Search for the cell housing the specified text and yield its (X, Y) center coordinate. 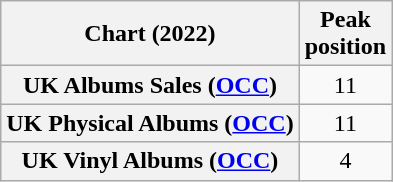
UK Physical Albums (OCC) (150, 123)
UK Albums Sales (OCC) (150, 85)
4 (345, 161)
UK Vinyl Albums (OCC) (150, 161)
Peakposition (345, 34)
Chart (2022) (150, 34)
